Search for the cell housing the specified text and yield its [x, y] center coordinate. 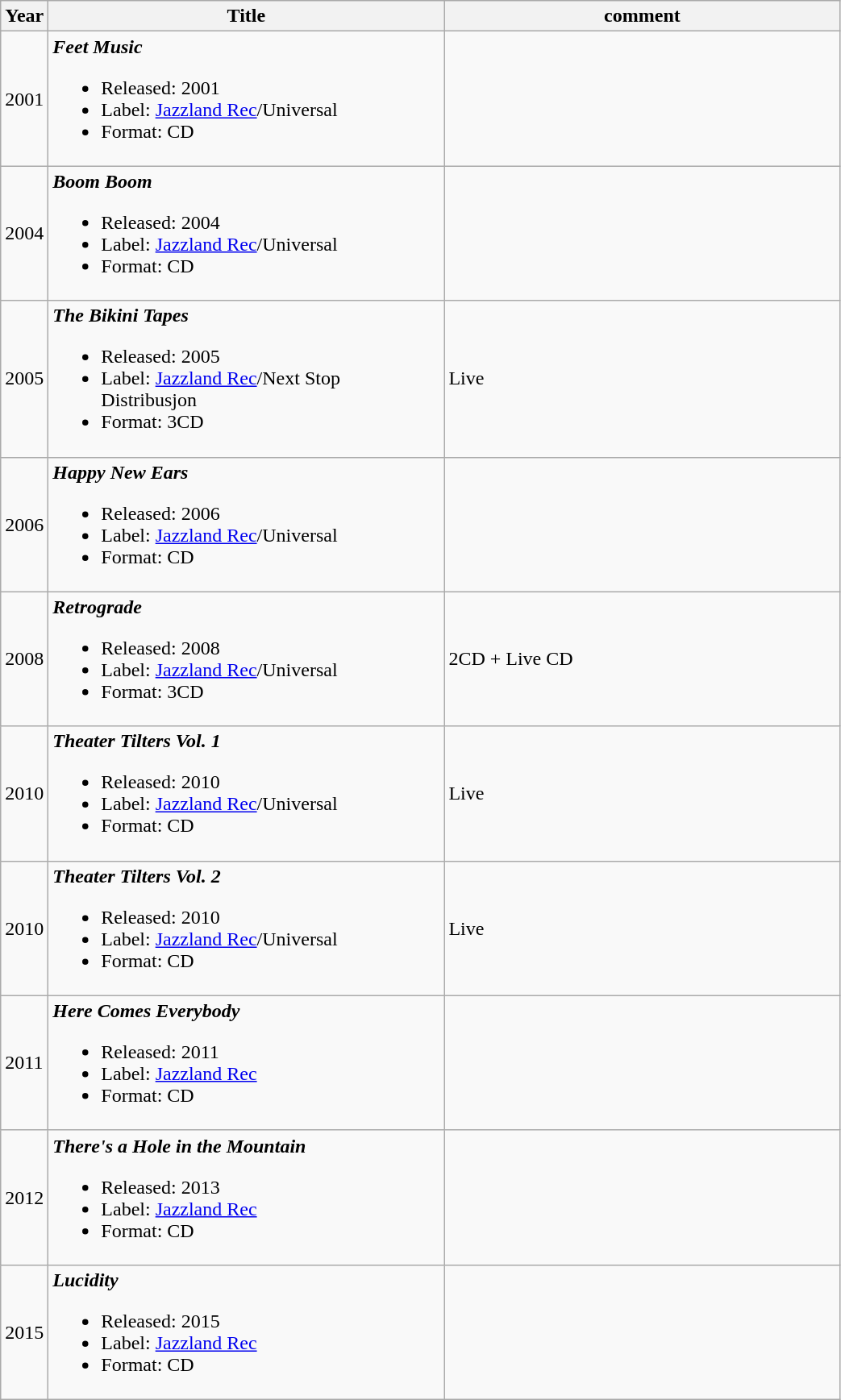
LucidityReleased: 2015Label: Jazzland Rec Format: CD [247, 1331]
RetrogradeReleased: 2008Label: Jazzland Rec/Universal Format: 3CD [247, 659]
The Bikini TapesReleased: 2005Label: Jazzland Rec/Next Stop Distribusjon Format: 3CD [247, 379]
Theater Tilters Vol. 2Released: 2010Label: Jazzland Rec/Universal Format: CD [247, 928]
2006 [24, 524]
There's a Hole in the MountainReleased: 2013Label: Jazzland Rec Format: CD [247, 1198]
Feet MusicReleased: 2001Label: Jazzland Rec/Universal Format: CD [247, 98]
Boom BoomReleased: 2004Label: Jazzland Rec/Universal Format: CD [247, 234]
Theater Tilters Vol. 1Released: 2010Label: Jazzland Rec/UniversalFormat: CD [247, 793]
Title [247, 16]
2005 [24, 379]
comment [642, 16]
2012 [24, 1198]
2015 [24, 1331]
2008 [24, 659]
2011 [24, 1062]
2001 [24, 98]
2004 [24, 234]
Happy New EarsReleased: 2006Label: Jazzland Rec/Universal Format: CD [247, 524]
Here Comes EverybodyReleased: 2011Label: Jazzland Rec Format: CD [247, 1062]
2CD + Live CD [642, 659]
Year [24, 16]
